Capture the cell that displays the provided text and extract its (x, y) central coordinate. 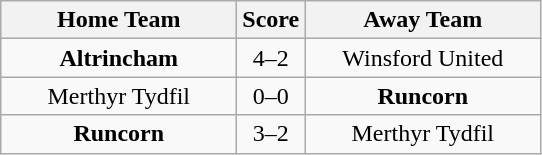
3–2 (271, 134)
0–0 (271, 96)
Altrincham (119, 58)
4–2 (271, 58)
Winsford United (423, 58)
Home Team (119, 20)
Score (271, 20)
Away Team (423, 20)
